Detect which cell encompasses the target text, then output its (x, y) center coordinate. 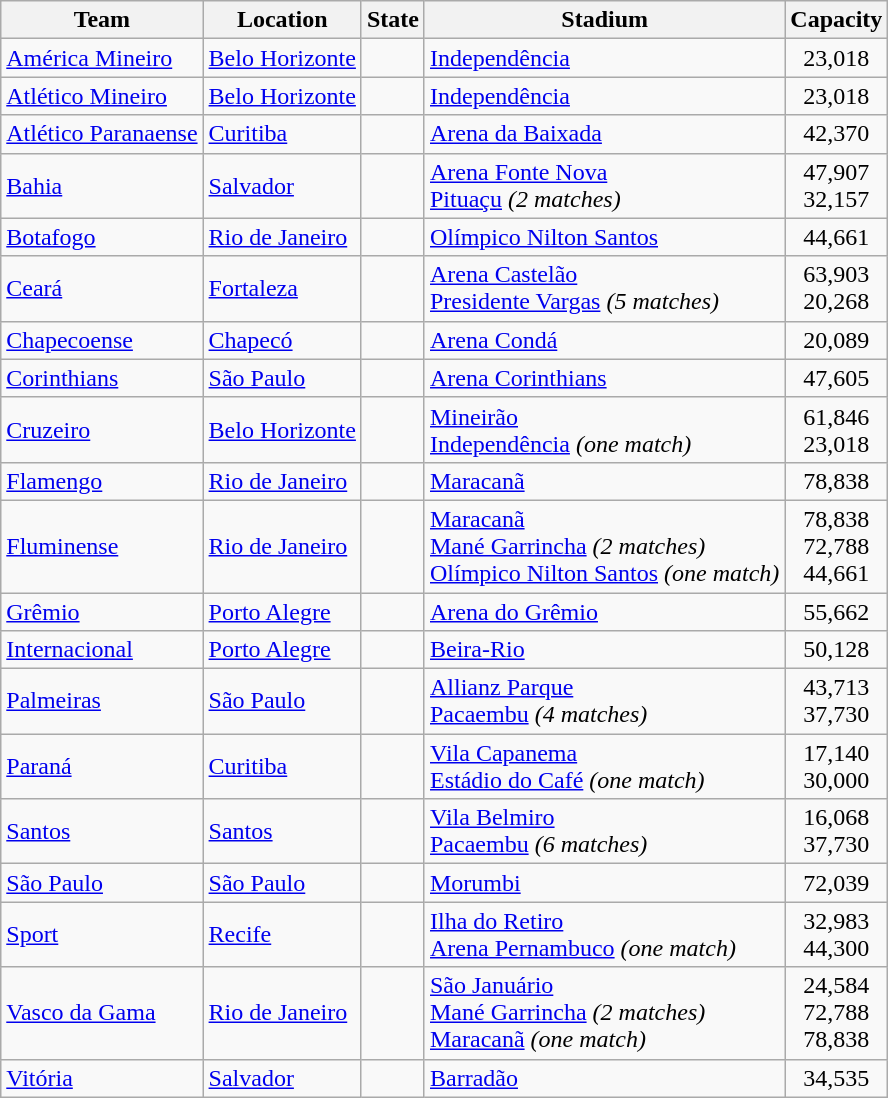
Beira-Rio (604, 650)
34,535 (836, 1078)
Barradão (604, 1078)
Flamengo (102, 481)
47,605 (836, 378)
Fluminense (102, 546)
State (392, 20)
20,089 (836, 340)
Cruzeiro (102, 430)
Sport (102, 934)
Maracanã (604, 481)
Arena da Baixada (604, 134)
Arena Condá (604, 340)
Stadium (604, 20)
Corinthians (102, 378)
47,907 32,157 (836, 186)
Chapecó (282, 340)
Vitória (102, 1078)
Fortaleza (282, 288)
Arena Castelão Presidente Vargas (5 matches) (604, 288)
63,903 20,268 (836, 288)
Botafogo (102, 237)
17,140 30,000 (836, 766)
Vila Capanema Estádio do Café (one match) (604, 766)
Team (102, 20)
Location (282, 20)
Morumbi (604, 883)
42,370 (836, 134)
50,128 (836, 650)
16,068 37,730 (836, 832)
Atlético Paranaense (102, 134)
Internacional (102, 650)
32,983 44,300 (836, 934)
São Januário Mané Garrincha (2 matches) Maracanã (one match) (604, 1013)
Mineirão Independência (one match) (604, 430)
43,713 37,730 (836, 702)
Atlético Mineiro (102, 96)
78,838 (836, 481)
Capacity (836, 20)
Vasco da Gama (102, 1013)
Palmeiras (102, 702)
Grêmio (102, 611)
Recife (282, 934)
Arena Corinthians (604, 378)
Ilha do Retiro Arena Pernambuco (one match) (604, 934)
América Mineiro (102, 58)
Ceará (102, 288)
Arena do Grêmio (604, 611)
Vila Belmiro Pacaembu (6 matches) (604, 832)
Maracanã Mané Garrincha (2 matches) Olímpico Nilton Santos (one match) (604, 546)
Bahia (102, 186)
Allianz Parque Pacaembu (4 matches) (604, 702)
61,846 23,018 (836, 430)
Paraná (102, 766)
24,584 72,788 78,838 (836, 1013)
Arena Fonte Nova Pituaçu (2 matches) (604, 186)
Chapecoense (102, 340)
72,039 (836, 883)
78,838 72,788 44,661 (836, 546)
55,662 (836, 611)
Olímpico Nilton Santos (604, 237)
44,661 (836, 237)
